From the cell containing the given text, extract its center point as [x, y] coordinate. 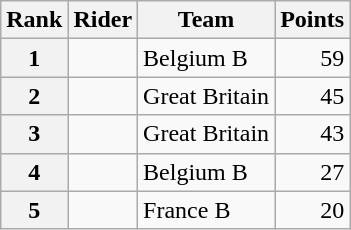
45 [312, 96]
Points [312, 20]
2 [34, 96]
5 [34, 210]
3 [34, 134]
Rider [103, 20]
Rank [34, 20]
Team [206, 20]
20 [312, 210]
1 [34, 58]
France B [206, 210]
59 [312, 58]
27 [312, 172]
4 [34, 172]
43 [312, 134]
